From the cell containing the given text, extract its center point as [x, y] coordinate. 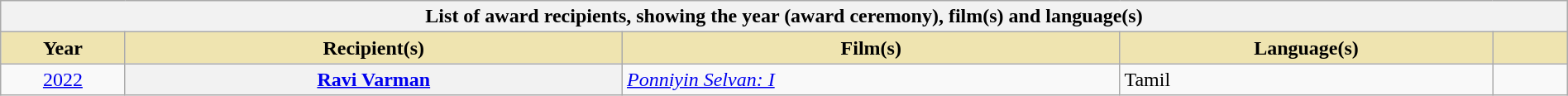
List of award recipients, showing the year (award ceremony), film(s) and language(s) [784, 17]
Ponniyin Selvan: I [872, 79]
Language(s) [1307, 48]
Film(s) [872, 48]
Recipient(s) [374, 48]
Tamil [1307, 79]
2022 [63, 79]
Ravi Varman [374, 79]
Year [63, 48]
